Determine the [x, y] coordinate at the center of the cell enclosing the given text.  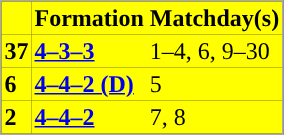
4–3–3 [90, 50]
4–4–2 (D) [90, 84]
2 [17, 116]
7, 8 [214, 116]
5 [214, 84]
6 [17, 84]
Formation [90, 18]
1–4, 6, 9–30 [214, 50]
4–4–2 [90, 116]
37 [17, 50]
Matchday(s) [214, 18]
